Provide the (X, Y) coordinate of the cell's center where the given text is located.  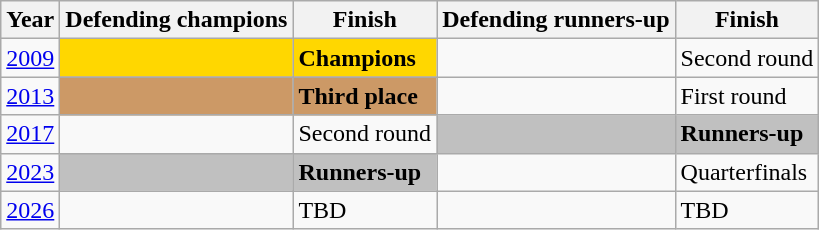
Champions (365, 58)
2026 (30, 210)
2023 (30, 172)
Quarterfinals (747, 172)
Defending champions (176, 20)
Defending runners-up (556, 20)
First round (747, 96)
2009 (30, 58)
Third place (365, 96)
2013 (30, 96)
Year (30, 20)
2017 (30, 134)
